Output the [X, Y] coordinate of the center of the cell containing the given text.  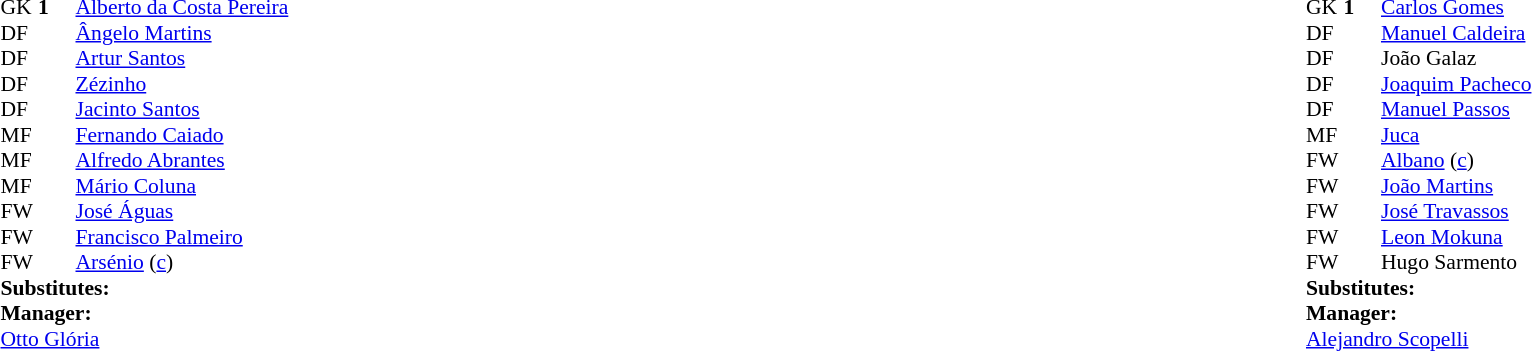
José Travassos [1456, 211]
Alfredo Abrantes [182, 161]
Arsénio (c) [182, 263]
Hugo Sarmento [1456, 263]
Zézinho [182, 84]
Fernando Caiado [182, 135]
Leon Mokuna [1456, 237]
João Martins [1456, 186]
José Águas [182, 211]
João Galaz [1456, 59]
Mário Coluna [182, 186]
Juca [1456, 135]
Albano (c) [1456, 161]
Manuel Passos [1456, 109]
Francisco Palmeiro [182, 237]
Jacinto Santos [182, 109]
Manuel Caldeira [1456, 33]
Ângelo Martins [182, 33]
Joaquim Pacheco [1456, 84]
Artur Santos [182, 59]
